Return [X, Y] of the center of cell containing provided text 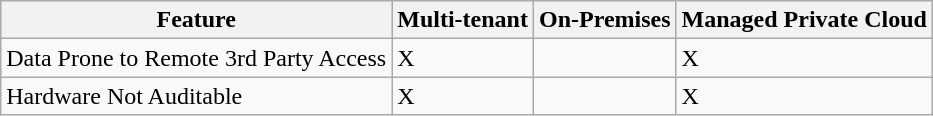
Multi-tenant [463, 20]
Feature [196, 20]
Hardware Not Auditable [196, 96]
Data Prone to Remote 3rd Party Access [196, 58]
On-Premises [604, 20]
Managed Private Cloud [804, 20]
